Scan for the cell matching the given text and deliver its [x, y] coordinate at center. 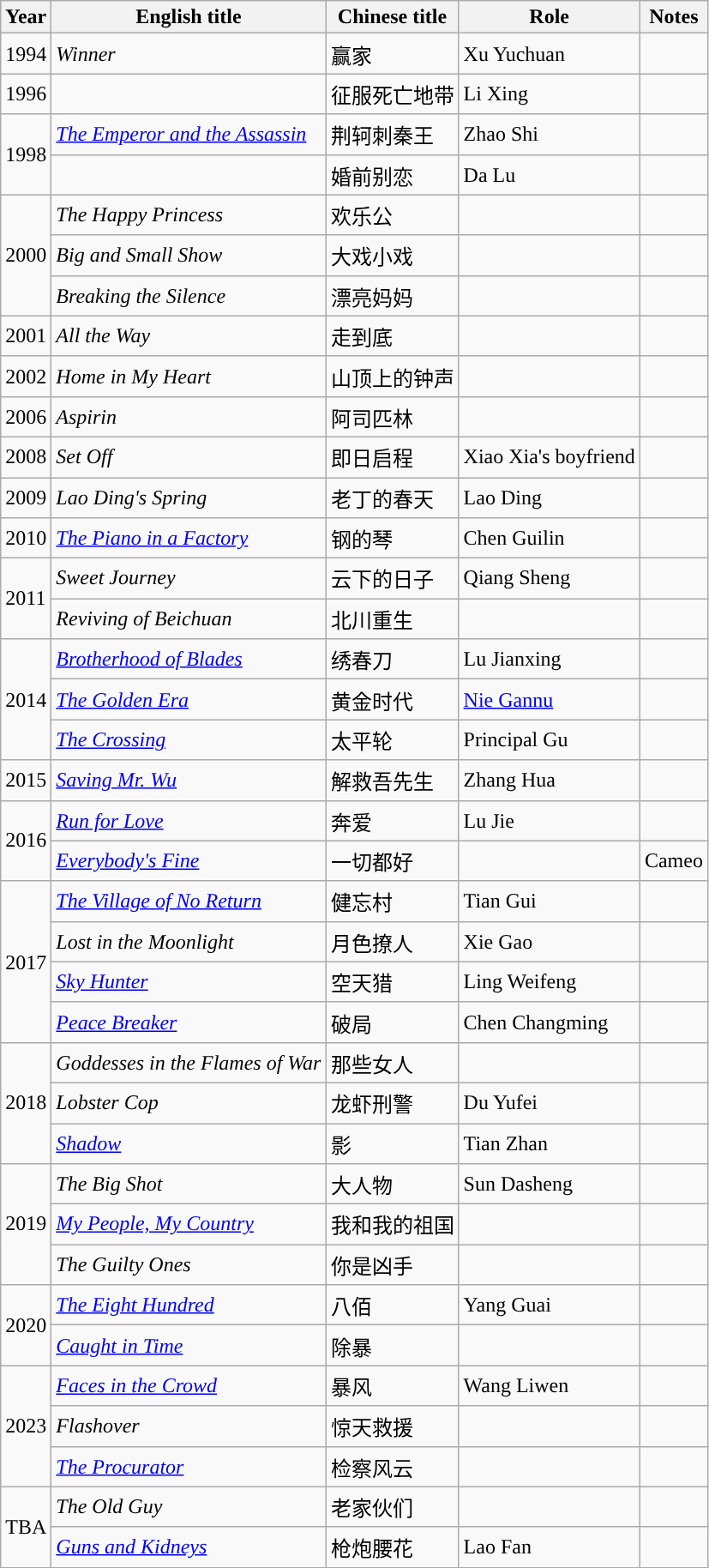
Notes [674, 17]
征服死亡地带 [393, 94]
2011 [26, 599]
Winner [189, 53]
欢乐公 [393, 214]
2000 [26, 256]
Ling Weifeng [549, 981]
2016 [26, 841]
Sweet Journey [189, 578]
Xie Gao [549, 942]
漂亮妈妈 [393, 295]
Zhao Shi [549, 134]
2015 [26, 781]
Chinese title [393, 17]
破局 [393, 1022]
The Happy Princess [189, 214]
2018 [26, 1103]
云下的日子 [393, 578]
The Piano in a Factory [189, 539]
Big and Small Show [189, 256]
TBA [26, 1527]
Chen Guilin [549, 539]
The Procurator [189, 1467]
2023 [26, 1426]
阿司匹林 [393, 417]
影 [393, 1144]
Sky Hunter [189, 981]
The Big Shot [189, 1184]
Lobster Cop [189, 1103]
2019 [26, 1225]
All the Way [189, 336]
2002 [26, 376]
2008 [26, 456]
我和我的祖国 [393, 1225]
Brotherhood of Blades [189, 659]
2020 [26, 1325]
Peace Breaker [189, 1022]
枪炮腰花 [393, 1547]
暴风 [393, 1386]
Qiang Sheng [549, 578]
奔爱 [393, 820]
大人物 [393, 1184]
Caught in Time [189, 1345]
老丁的春天 [393, 498]
绣春刀 [393, 659]
龙虾刑警 [393, 1103]
太平轮 [393, 739]
Run for Love [189, 820]
Home in My Heart [189, 376]
2009 [26, 498]
Da Lu [549, 175]
My People, My Country [189, 1225]
The Emperor and the Assassin [189, 134]
Lao Fan [549, 1547]
Tian Zhan [549, 1144]
Cameo [674, 861]
Lao Ding [549, 498]
2017 [26, 962]
Goddesses in the Flames of War [189, 1062]
Xiao Xia's boyfriend [549, 456]
The Old Guy [189, 1506]
Lu Jianxing [549, 659]
The Eight Hundred [189, 1306]
山顶上的钟声 [393, 376]
2006 [26, 417]
Set Off [189, 456]
Li Xing [549, 94]
钢的琴 [393, 539]
The Crossing [189, 739]
Flashover [189, 1426]
Chen Changming [549, 1022]
English title [189, 17]
黄金时代 [393, 700]
Role [549, 17]
除暴 [393, 1345]
Everybody's Fine [189, 861]
1998 [26, 154]
Shadow [189, 1144]
2001 [26, 336]
2014 [26, 700]
Nie Gannu [549, 700]
即日启程 [393, 456]
大戏小戏 [393, 256]
Wang Liwen [549, 1386]
Year [26, 17]
Reviving of Beichuan [189, 619]
走到底 [393, 336]
Du Yufei [549, 1103]
Aspirin [189, 417]
1994 [26, 53]
月色撩人 [393, 942]
Zhang Hua [549, 781]
Breaking the Silence [189, 295]
Saving Mr. Wu [189, 781]
赢家 [393, 53]
Sun Dasheng [549, 1184]
惊天救援 [393, 1426]
1996 [26, 94]
你是凶手 [393, 1264]
2010 [26, 539]
Guns and Kidneys [189, 1547]
老家伙们 [393, 1506]
那些女人 [393, 1062]
Lao Ding's Spring [189, 498]
Faces in the Crowd [189, 1386]
解救吾先生 [393, 781]
八佰 [393, 1306]
Lu Jie [549, 820]
Lost in the Moonlight [189, 942]
Yang Guai [549, 1306]
婚前别恋 [393, 175]
荆轲刺秦王 [393, 134]
The Village of No Return [189, 901]
检察风云 [393, 1467]
Xu Yuchuan [549, 53]
The Golden Era [189, 700]
空天猎 [393, 981]
Tian Gui [549, 901]
The Guilty Ones [189, 1264]
健忘村 [393, 901]
Principal Gu [549, 739]
一切都好 [393, 861]
北川重生 [393, 619]
